Locate the cell with the specified text and output its [X, Y] center coordinate. 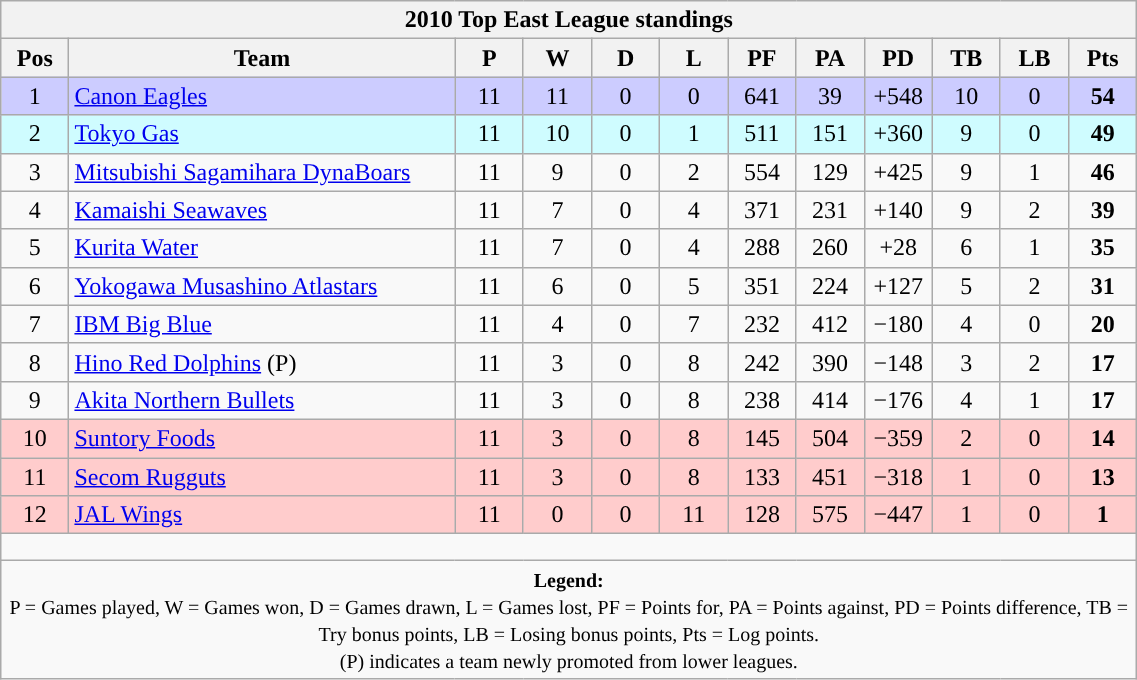
133 [762, 477]
+140 [898, 210]
L [694, 58]
Canon Eagles [262, 96]
13 [1103, 477]
W [557, 58]
LB [1034, 58]
Kamaishi Seawaves [262, 210]
128 [762, 515]
Akita Northern Bullets [262, 400]
20 [1103, 324]
238 [762, 400]
145 [762, 438]
49 [1103, 134]
14 [1103, 438]
+360 [898, 134]
TB [966, 58]
Pos [35, 58]
2010 Top East League standings [569, 20]
46 [1103, 172]
−148 [898, 362]
−359 [898, 438]
231 [830, 210]
242 [762, 362]
390 [830, 362]
414 [830, 400]
151 [830, 134]
+28 [898, 248]
+127 [898, 286]
Suntory Foods [262, 438]
+425 [898, 172]
Yokogawa Musashino Atlastars [262, 286]
224 [830, 286]
554 [762, 172]
PD [898, 58]
31 [1103, 286]
P [489, 58]
Pts [1103, 58]
Mitsubishi Sagamihara DynaBoars [262, 172]
−176 [898, 400]
351 [762, 286]
511 [762, 134]
575 [830, 515]
Hino Red Dolphins (P) [262, 362]
451 [830, 477]
Secom Rugguts [262, 477]
−180 [898, 324]
−318 [898, 477]
Tokyo Gas [262, 134]
+548 [898, 96]
260 [830, 248]
Team [262, 58]
IBM Big Blue [262, 324]
232 [762, 324]
412 [830, 324]
JAL Wings [262, 515]
Kurita Water [262, 248]
54 [1103, 96]
12 [35, 515]
288 [762, 248]
371 [762, 210]
−447 [898, 515]
35 [1103, 248]
641 [762, 96]
D [625, 58]
PF [762, 58]
504 [830, 438]
129 [830, 172]
PA [830, 58]
